Detect which cell encompasses the target text, then output its [x, y] center coordinate. 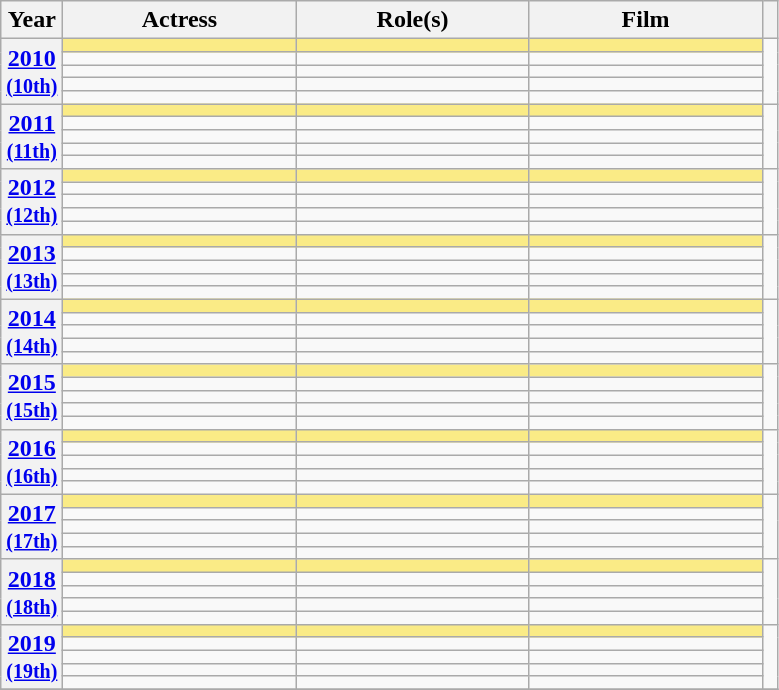
2010 (10th) [32, 72]
2017 (17th) [32, 526]
Film [646, 20]
2016 (16th) [32, 462]
2014 (14th) [32, 332]
Actress [180, 20]
Year [32, 20]
2018 (18th) [32, 592]
Role(s) [412, 20]
2015 (15th) [32, 396]
2013 (13th) [32, 266]
2011 (11th) [32, 136]
2012 (12th) [32, 202]
2019 (19th) [32, 656]
